Search for the cell housing the specified text and yield its [x, y] center coordinate. 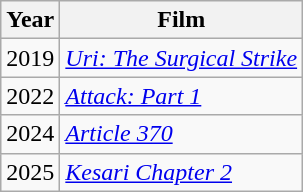
Uri: The Surgical Strike [182, 58]
Article 370 [182, 134]
2024 [30, 134]
2019 [30, 58]
2022 [30, 96]
Year [30, 20]
Film [182, 20]
Kesari Chapter 2 [182, 172]
Attack: Part 1 [182, 96]
2025 [30, 172]
